Search for the cell housing the specified text and yield its [X, Y] center coordinate. 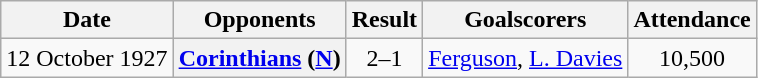
Ferguson, L. Davies [526, 58]
Opponents [260, 20]
2–1 [384, 58]
10,500 [692, 58]
12 October 1927 [87, 58]
Goalscorers [526, 20]
Corinthians (N) [260, 58]
Result [384, 20]
Attendance [692, 20]
Date [87, 20]
